Detect which cell encompasses the target text, then output its (x, y) center coordinate. 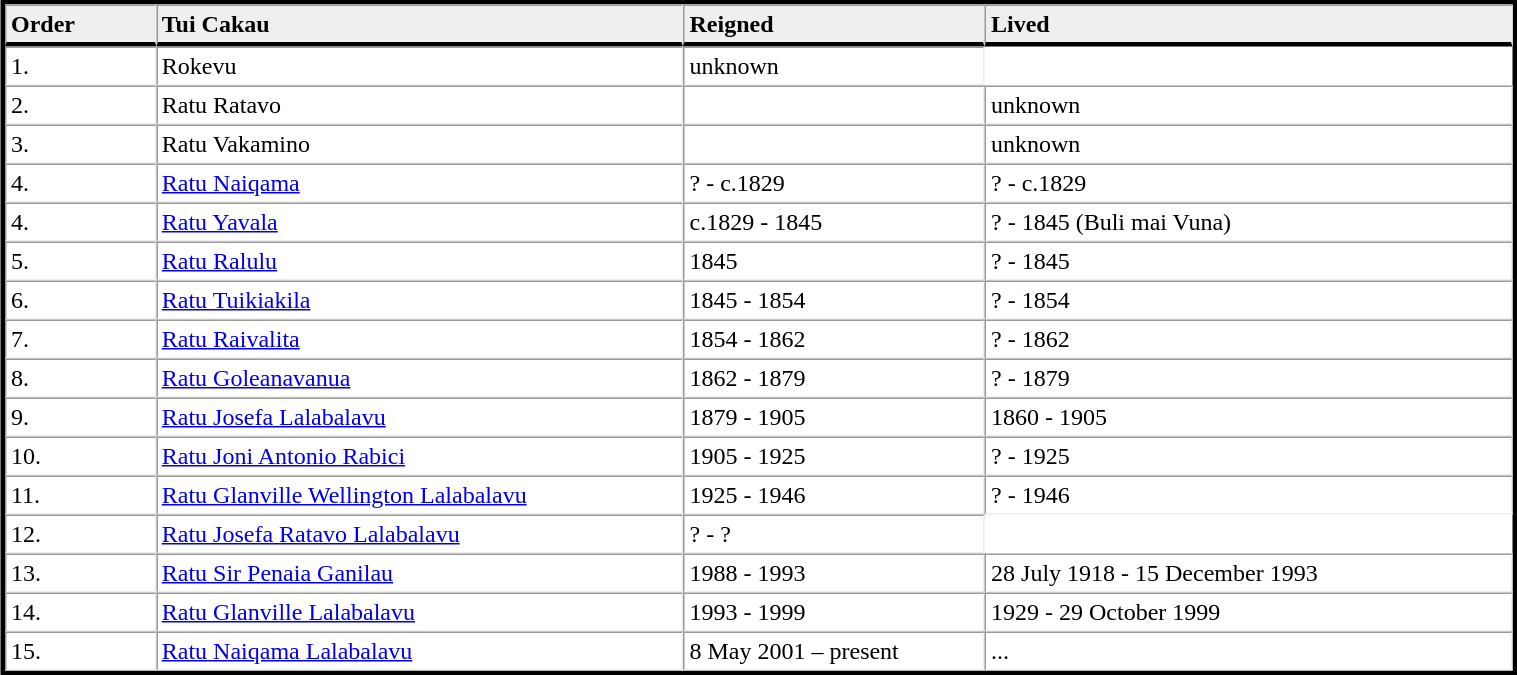
Ratu Ralulu (420, 262)
Ratu Glanville Lalabalavu (420, 612)
15. (80, 652)
Order (80, 25)
Lived (1249, 25)
Ratu Josefa Lalabalavu (420, 418)
? - 1879 (1249, 378)
1925 - 1946 (834, 496)
Ratu Sir Penaia Ganilau (420, 574)
1845 - 1854 (834, 300)
7. (80, 340)
Ratu Naiqama (420, 184)
11. (80, 496)
Rokevu (420, 66)
3. (80, 144)
1993 - 1999 (834, 612)
28 July 1918 - 15 December 1993 (1249, 574)
8. (80, 378)
? - 1845 (1249, 262)
Ratu Goleanavanua (420, 378)
Ratu Joni Antonio Rabici (420, 456)
Ratu Tuikiakila (420, 300)
? - 1925 (1249, 456)
? - 1845 (Buli mai Vuna) (1249, 222)
Ratu Raivalita (420, 340)
13. (80, 574)
Ratu Ratavo (420, 106)
1845 (834, 262)
9. (80, 418)
c.1829 - 1845 (834, 222)
1929 - 29 October 1999 (1249, 612)
Ratu Yavala (420, 222)
Ratu Josefa Ratavo Lalabalavu (420, 534)
? - 1946 (1249, 496)
? - ? (834, 534)
1905 - 1925 (834, 456)
8 May 2001 – present (834, 652)
5. (80, 262)
1854 - 1862 (834, 340)
1988 - 1993 (834, 574)
1. (80, 66)
1860 - 1905 (1249, 418)
... (1249, 652)
Ratu Vakamino (420, 144)
6. (80, 300)
1879 - 1905 (834, 418)
? - 1862 (1249, 340)
14. (80, 612)
10. (80, 456)
? - 1854 (1249, 300)
1862 - 1879 (834, 378)
12. (80, 534)
Reigned (834, 25)
2. (80, 106)
Ratu Glanville Wellington Lalabalavu (420, 496)
Ratu Naiqama Lalabalavu (420, 652)
Tui Cakau (420, 25)
